Locate the cell with the specified text and output its [X, Y] center coordinate. 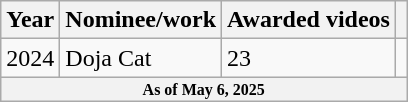
23 [309, 58]
2024 [30, 58]
As of May 6, 2025 [204, 89]
Awarded videos [309, 20]
Nominee/work [141, 20]
Doja Cat [141, 58]
Year [30, 20]
